Extract the [X, Y] coordinate from the center of the cell holding the provided text.  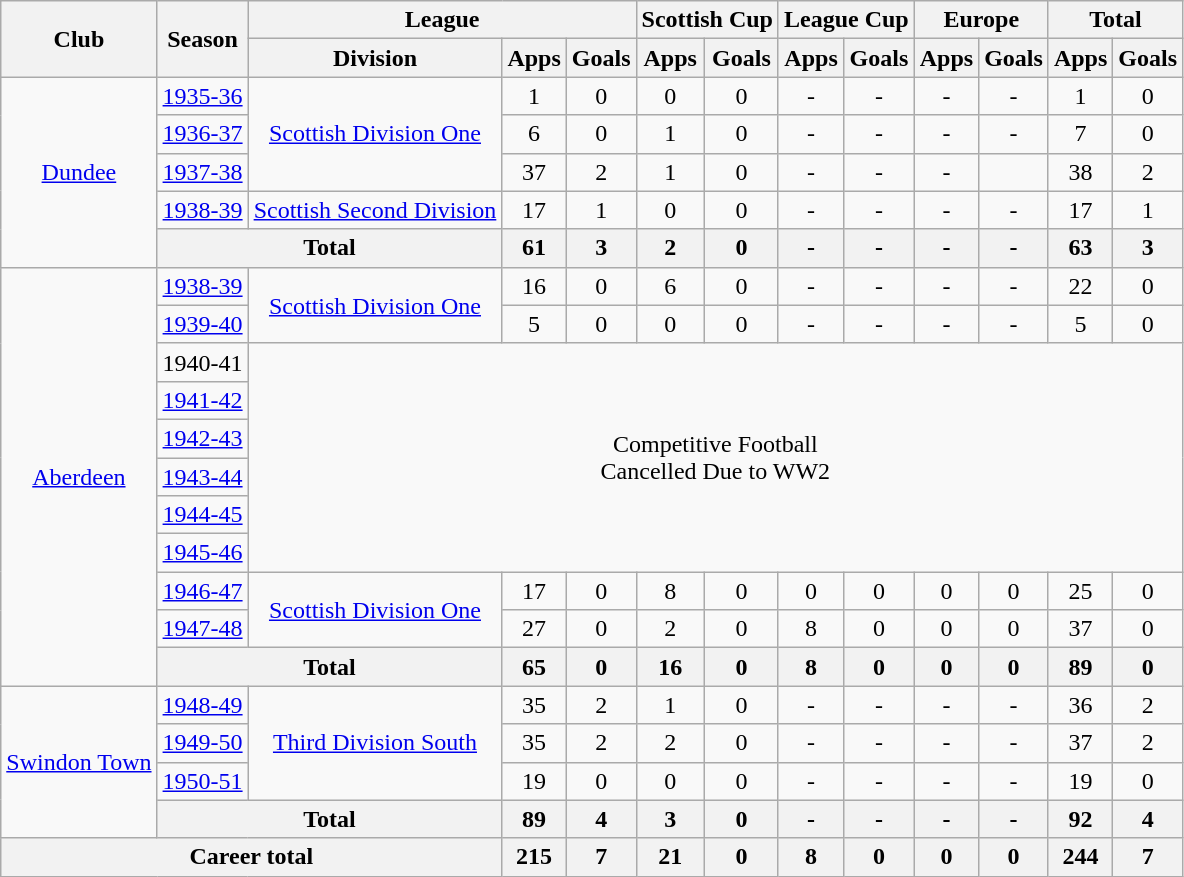
1937-38 [202, 172]
Third Division South [375, 743]
1935-36 [202, 96]
1941-42 [202, 400]
215 [534, 857]
38 [1080, 172]
63 [1080, 248]
21 [670, 857]
1942-43 [202, 438]
65 [534, 667]
1944-45 [202, 515]
1948-49 [202, 705]
1950-51 [202, 781]
92 [1080, 819]
Season [202, 39]
Division [375, 58]
Europe [981, 20]
Scottish Cup [707, 20]
Club [79, 39]
1949-50 [202, 743]
1936-37 [202, 134]
244 [1080, 857]
1939-40 [202, 324]
36 [1080, 705]
27 [534, 629]
Aberdeen [79, 476]
1946-47 [202, 591]
61 [534, 248]
Dundee [79, 172]
25 [1080, 591]
League [442, 20]
1943-44 [202, 477]
1940-41 [202, 362]
22 [1080, 286]
League Cup [846, 20]
1947-48 [202, 629]
1945-46 [202, 553]
Competitive FootballCancelled Due to WW2 [715, 457]
Scottish Second Division [375, 210]
Career total [252, 857]
Swindon Town [79, 762]
